Return the (X, Y) coordinate for the center point of the cell that contains the specified text.  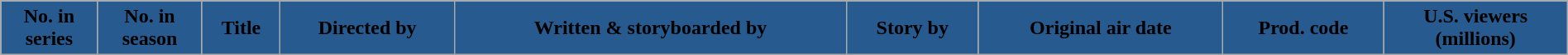
No. inseries (50, 28)
Title (241, 28)
Story by (913, 28)
Directed by (367, 28)
Written & storyboarded by (650, 28)
Original air date (1101, 28)
No. inseason (150, 28)
Prod. code (1303, 28)
U.S. viewers(millions) (1475, 28)
